Scan for the cell matching the given text and deliver its (x, y) coordinate at center. 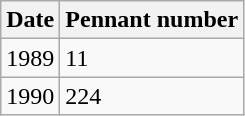
224 (152, 96)
Date (30, 20)
1989 (30, 58)
11 (152, 58)
Pennant number (152, 20)
1990 (30, 96)
